Pinpoint the cell where the given text exists, returning its (X, Y) midpoint coordinate. 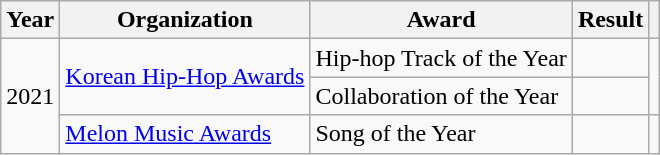
Organization (185, 20)
Korean Hip-Hop Awards (185, 77)
Melon Music Awards (185, 134)
Collaboration of the Year (441, 96)
Year (30, 20)
Hip-hop Track of the Year (441, 58)
Result (610, 20)
Award (441, 20)
Song of the Year (441, 134)
2021 (30, 96)
